Identify which cell holds the provided text, then report its (x, y) central coordinate. 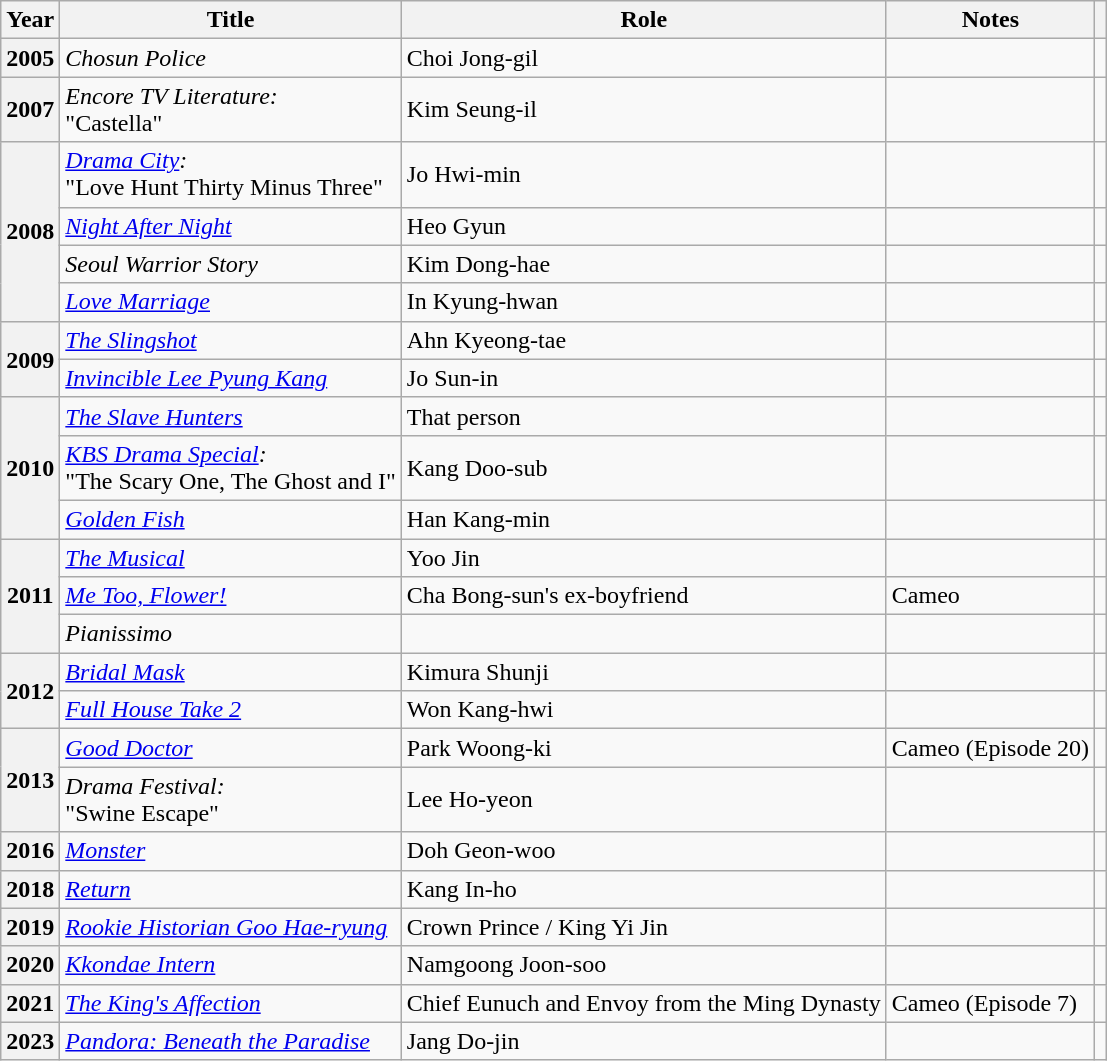
2019 (30, 927)
Namgoong Joon-soo (644, 965)
Chief Eunuch and Envoy from the Ming Dynasty (644, 1003)
Ahn Kyeong-tae (644, 340)
Chosun Police (230, 58)
2023 (30, 1041)
The Musical (230, 557)
Love Marriage (230, 302)
Invincible Lee Pyung Kang (230, 378)
Kim Seung-il (644, 110)
Choi Jong-gil (644, 58)
Encore TV Literature: "Castella" (230, 110)
Kimura Shunji (644, 672)
The Slingshot (230, 340)
Cameo (Episode 20) (990, 748)
Cameo (990, 596)
Yoo Jin (644, 557)
Jang Do-jin (644, 1041)
Golden Fish (230, 519)
Kkondae Intern (230, 965)
Park Woong-ki (644, 748)
Pianissimo (230, 634)
2013 (30, 780)
Doh Geon-woo (644, 851)
Me Too, Flower! (230, 596)
Role (644, 20)
Kang Doo-sub (644, 468)
Crown Prince / King Yi Jin (644, 927)
2011 (30, 595)
Monster (230, 851)
2008 (30, 232)
Rookie Historian Goo Hae-ryung (230, 927)
In Kyung-hwan (644, 302)
Lee Ho-yeon (644, 800)
Good Doctor (230, 748)
The Slave Hunters (230, 416)
Full House Take 2 (230, 710)
2016 (30, 851)
Title (230, 20)
Drama Festival: "Swine Escape" (230, 800)
Notes (990, 20)
2020 (30, 965)
2018 (30, 889)
2007 (30, 110)
2009 (30, 359)
Cha Bong-sun's ex-boyfriend (644, 596)
2010 (30, 468)
Seoul Warrior Story (230, 264)
Cameo (Episode 7) (990, 1003)
The King's Affection (230, 1003)
Jo Hwi-min (644, 174)
Heo Gyun (644, 226)
Drama City: "Love Hunt Thirty Minus Three" (230, 174)
Jo Sun-in (644, 378)
Night After Night (230, 226)
Year (30, 20)
2005 (30, 58)
2021 (30, 1003)
That person (644, 416)
2012 (30, 691)
Pandora: Beneath the Paradise (230, 1041)
Han Kang-min (644, 519)
KBS Drama Special: "The Scary One, The Ghost and I" (230, 468)
Bridal Mask (230, 672)
Kang In-ho (644, 889)
Return (230, 889)
Kim Dong-hae (644, 264)
Won Kang-hwi (644, 710)
